Detect which cell encompasses the target text, then output its (X, Y) center coordinate. 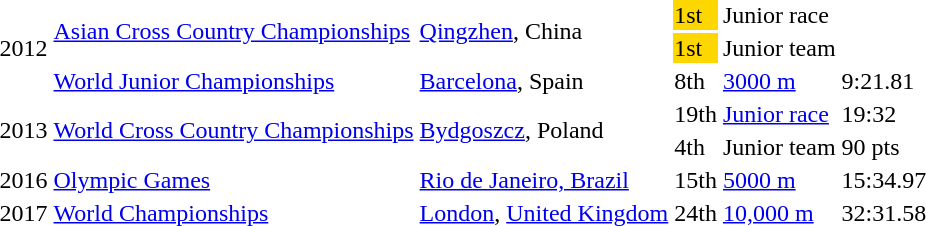
Qingzhen, China (544, 32)
Olympic Games (234, 180)
15th (696, 180)
4th (696, 147)
World Cross Country Championships (234, 130)
Asian Cross Country Championships (234, 32)
Rio de Janeiro, Brazil (544, 180)
5000 m (779, 180)
19th (696, 114)
8th (696, 81)
Barcelona, Spain (544, 81)
World Junior Championships (234, 81)
Bydgoszcz, Poland (544, 130)
3000 m (779, 81)
